Locate the cell with the specified text and output its [x, y] center coordinate. 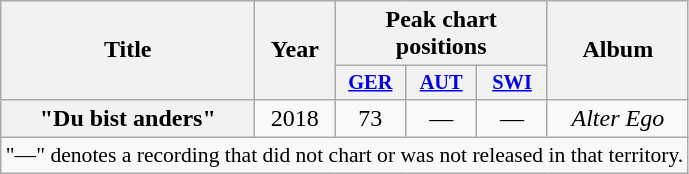
Album [618, 50]
SWI [512, 83]
"—" denotes a recording that did not chart or was not released in that territory. [345, 156]
73 [370, 118]
Title [128, 50]
"Du bist anders" [128, 118]
Year [295, 50]
Peak chart positions [442, 34]
Alter Ego [618, 118]
GER [370, 83]
2018 [295, 118]
AUT [442, 83]
